Determine the (X, Y) coordinate at the center of the cell enclosing the given text.  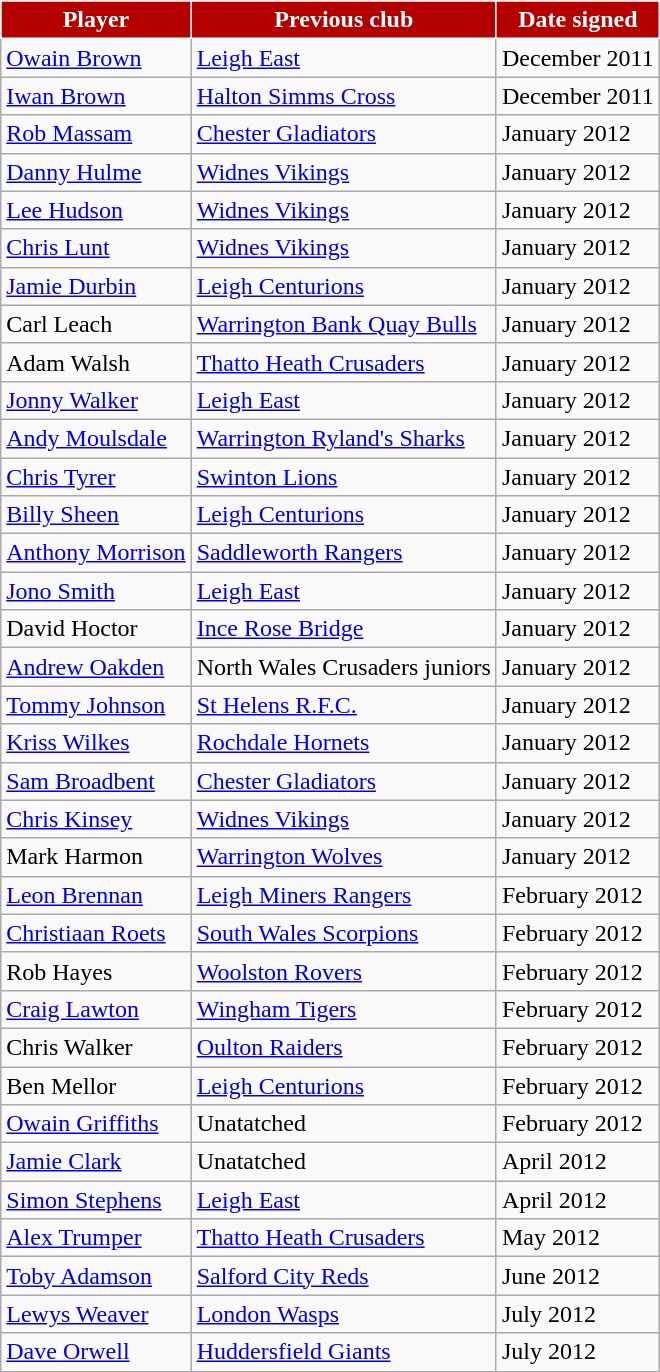
Christiaan Roets (96, 933)
Billy Sheen (96, 515)
Warrington Bank Quay Bulls (344, 324)
London Wasps (344, 1314)
Jono Smith (96, 591)
Ince Rose Bridge (344, 629)
Oulton Raiders (344, 1047)
Lee Hudson (96, 210)
Leigh Miners Rangers (344, 895)
Wingham Tigers (344, 1009)
May 2012 (578, 1238)
Rob Hayes (96, 971)
Anthony Morrison (96, 553)
Dave Orwell (96, 1352)
Rob Massam (96, 134)
North Wales Crusaders juniors (344, 667)
Craig Lawton (96, 1009)
Jamie Durbin (96, 286)
Alex Trumper (96, 1238)
Warrington Ryland's Sharks (344, 438)
Simon Stephens (96, 1200)
Owain Griffiths (96, 1124)
Jonny Walker (96, 400)
South Wales Scorpions (344, 933)
Sam Broadbent (96, 781)
Kriss Wilkes (96, 743)
Woolston Rovers (344, 971)
Halton Simms Cross (344, 96)
June 2012 (578, 1276)
Swinton Lions (344, 477)
Tommy Johnson (96, 705)
Danny Hulme (96, 172)
Andy Moulsdale (96, 438)
Chris Lunt (96, 248)
Salford City Reds (344, 1276)
Huddersfield Giants (344, 1352)
David Hoctor (96, 629)
Lewys Weaver (96, 1314)
Toby Adamson (96, 1276)
Ben Mellor (96, 1085)
Leon Brennan (96, 895)
Player (96, 20)
Owain Brown (96, 58)
Chris Tyrer (96, 477)
Iwan Brown (96, 96)
Previous club (344, 20)
Date signed (578, 20)
Chris Walker (96, 1047)
Andrew Oakden (96, 667)
Warrington Wolves (344, 857)
Adam Walsh (96, 362)
Saddleworth Rangers (344, 553)
Rochdale Hornets (344, 743)
Carl Leach (96, 324)
Mark Harmon (96, 857)
Jamie Clark (96, 1162)
Chris Kinsey (96, 819)
St Helens R.F.C. (344, 705)
